Search for the cell housing the specified text and yield its [X, Y] center coordinate. 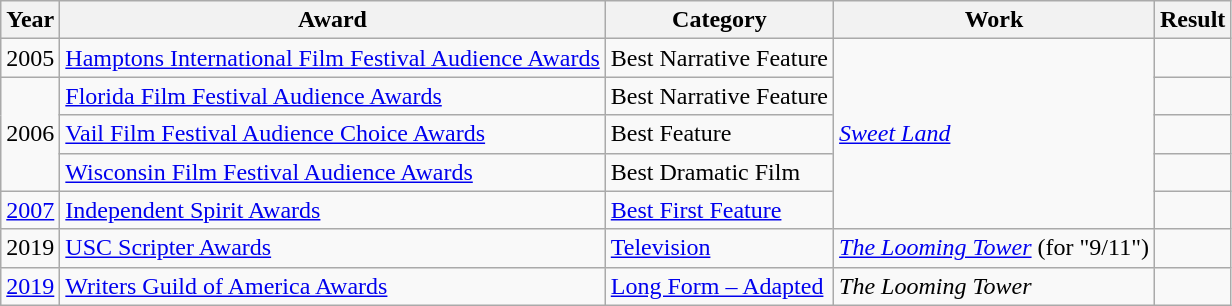
Independent Spirit Awards [332, 210]
Best Dramatic Film [719, 172]
Award [332, 20]
Sweet Land [994, 134]
The Looming Tower (for "9/11") [994, 248]
Work [994, 20]
2005 [30, 58]
Long Form – Adapted [719, 286]
Best Feature [719, 134]
Hamptons International Film Festival Audience Awards [332, 58]
Florida Film Festival Audience Awards [332, 96]
Result [1192, 20]
2007 [30, 210]
USC Scripter Awards [332, 248]
The Looming Tower [994, 286]
Wisconsin Film Festival Audience Awards [332, 172]
Best First Feature [719, 210]
Vail Film Festival Audience Choice Awards [332, 134]
Television [719, 248]
2006 [30, 134]
Writers Guild of America Awards [332, 286]
Category [719, 20]
Year [30, 20]
